Return the [X, Y] coordinate for the center point of the cell that contains the specified text.  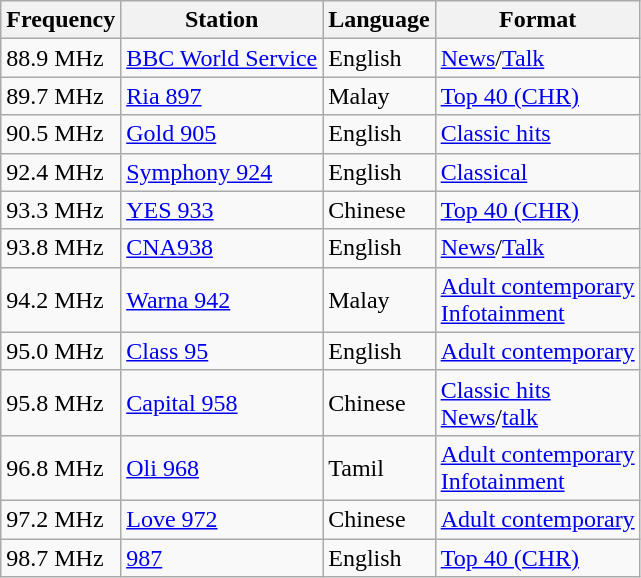
Station [222, 20]
Capital 958 [222, 402]
94.2 MHz [61, 300]
88.9 MHz [61, 58]
Tamil [379, 468]
89.7 MHz [61, 96]
93.8 MHz [61, 248]
97.2 MHz [61, 519]
Frequency [61, 20]
Format [538, 20]
95.8 MHz [61, 402]
Language [379, 20]
Ria 897 [222, 96]
Oli 968 [222, 468]
92.4 MHz [61, 172]
96.8 MHz [61, 468]
90.5 MHz [61, 134]
95.0 MHz [61, 351]
Class 95 [222, 351]
Classic hits News/talk [538, 402]
Classic hits [538, 134]
987 [222, 557]
Warna 942 [222, 300]
93.3 MHz [61, 210]
BBC World Service [222, 58]
CNA938 [222, 248]
Gold 905 [222, 134]
Love 972 [222, 519]
Classical [538, 172]
YES 933 [222, 210]
Symphony 924 [222, 172]
98.7 MHz [61, 557]
